From the cell containing the given text, extract its center point as (x, y) coordinate. 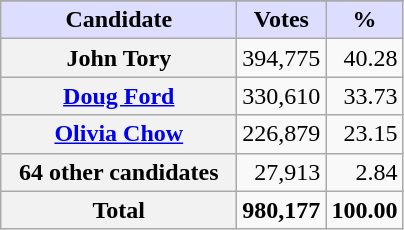
33.73 (364, 96)
Total (119, 210)
Olivia Chow (119, 134)
226,879 (282, 134)
Votes (282, 20)
330,610 (282, 96)
64 other candidates (119, 172)
980,177 (282, 210)
23.15 (364, 134)
John Tory (119, 58)
100.00 (364, 210)
Candidate (119, 20)
2.84 (364, 172)
40.28 (364, 58)
394,775 (282, 58)
27,913 (282, 172)
% (364, 20)
Doug Ford (119, 96)
